Find where the given text appears and provide that cell's center as (X, Y) coordinate. 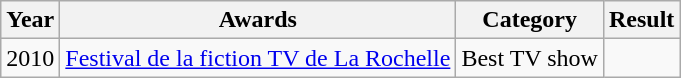
Year (30, 20)
Category (530, 20)
Result (641, 20)
Festival de la fiction TV de La Rochelle (258, 58)
Best TV show (530, 58)
2010 (30, 58)
Awards (258, 20)
